Capture the cell that displays the provided text and extract its (x, y) central coordinate. 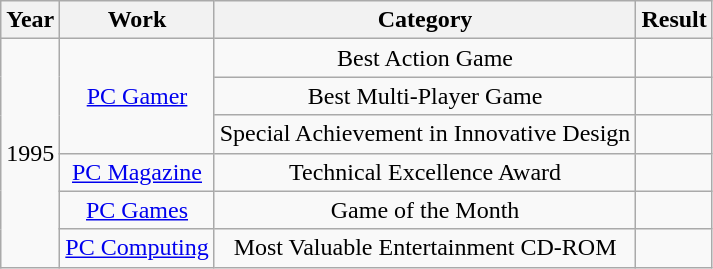
Work (137, 20)
1995 (30, 153)
Technical Excellence Award (425, 172)
Special Achievement in Innovative Design (425, 134)
Category (425, 20)
PC Computing (137, 248)
PC Magazine (137, 172)
Result (674, 20)
Game of the Month (425, 210)
Year (30, 20)
Best Action Game (425, 58)
PC Games (137, 210)
PC Gamer (137, 96)
Best Multi-Player Game (425, 96)
Most Valuable Entertainment CD-ROM (425, 248)
